Scan for the cell matching the given text and deliver its (X, Y) coordinate at center. 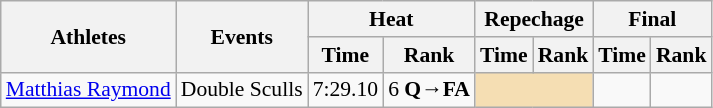
6 Q→FA (429, 90)
Final (652, 19)
7:29.10 (346, 90)
Double Sculls (242, 90)
Events (242, 36)
Matthias Raymond (88, 90)
Heat (392, 19)
Athletes (88, 36)
Repechage (534, 19)
